From the cell containing the given text, extract its center point as (x, y) coordinate. 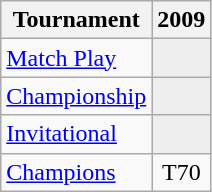
Championship (76, 96)
Invitational (76, 134)
T70 (182, 172)
Match Play (76, 58)
Tournament (76, 20)
Champions (76, 172)
2009 (182, 20)
